From the cell containing the given text, extract its center point as [X, Y] coordinate. 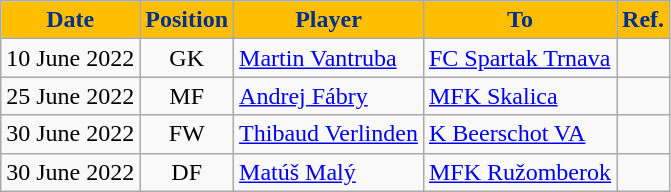
K Beerschot VA [520, 134]
Martin Vantruba [329, 58]
Ref. [644, 20]
DF [187, 172]
Matúš Malý [329, 172]
MFK Skalica [520, 96]
Player [329, 20]
FC Spartak Trnava [520, 58]
Position [187, 20]
Andrej Fábry [329, 96]
10 June 2022 [70, 58]
FW [187, 134]
Thibaud Verlinden [329, 134]
To [520, 20]
Date [70, 20]
GK [187, 58]
25 June 2022 [70, 96]
MF [187, 96]
MFK Ružomberok [520, 172]
